Locate the cell with the specified text and output its [X, Y] center coordinate. 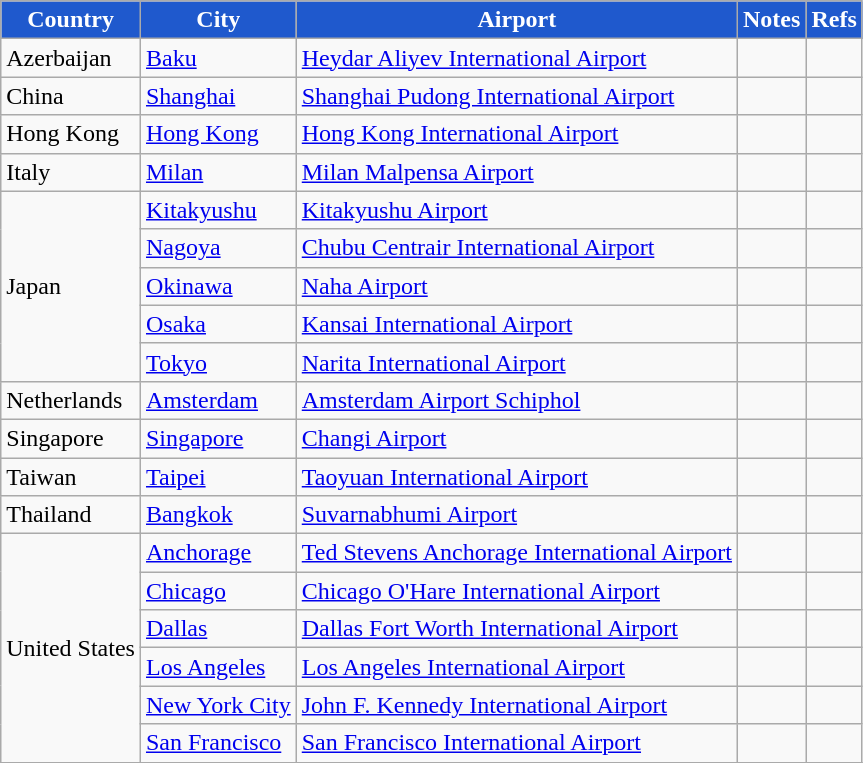
Suvarnabhumi Airport [516, 515]
Narita International Airport [516, 362]
Heydar Aliyev International Airport [516, 58]
Los Angeles International Airport [516, 667]
Kitakyushu [218, 210]
Bangkok [218, 515]
Kitakyushu Airport [516, 210]
Italy [71, 172]
Chubu Centrair International Airport [516, 248]
Notes [771, 20]
New York City [218, 705]
San Francisco [218, 743]
John F. Kennedy International Airport [516, 705]
Milan [218, 172]
Changi Airport [516, 438]
Country [71, 20]
United States [71, 648]
Amsterdam Airport Schiphol [516, 400]
China [71, 96]
Shanghai Pudong International Airport [516, 96]
Anchorage [218, 553]
City [218, 20]
Tokyo [218, 362]
Taiwan [71, 477]
Hong Kong International Airport [516, 134]
Kansai International Airport [516, 324]
Netherlands [71, 400]
Chicago [218, 591]
Azerbaijan [71, 58]
San Francisco International Airport [516, 743]
Thailand [71, 515]
Naha Airport [516, 286]
Refs [834, 20]
Los Angeles [218, 667]
Taoyuan International Airport [516, 477]
Milan Malpensa Airport [516, 172]
Airport [516, 20]
Taipei [218, 477]
Okinawa [218, 286]
Nagoya [218, 248]
Japan [71, 286]
Shanghai [218, 96]
Osaka [218, 324]
Chicago O'Hare International Airport [516, 591]
Dallas Fort Worth International Airport [516, 629]
Ted Stevens Anchorage International Airport [516, 553]
Baku [218, 58]
Amsterdam [218, 400]
Dallas [218, 629]
